Locate the cell with the specified text and output its (x, y) center coordinate. 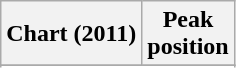
Chart (2011) (72, 34)
Peakposition (188, 34)
